Find where the given text appears and provide that cell's center as [x, y] coordinate. 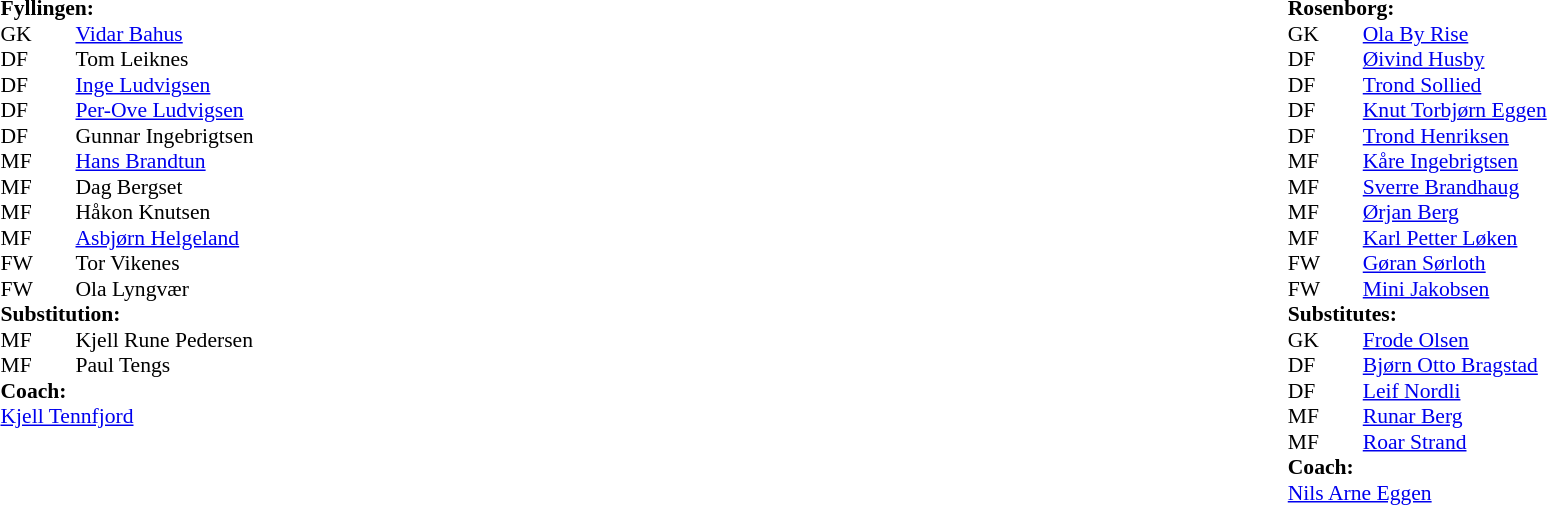
Leif Nordli [1455, 391]
Asbjørn Helgeland [165, 238]
Ørjan Berg [1455, 213]
Frode Olsen [1455, 340]
Dag Bergset [165, 187]
Trond Henriksen [1455, 136]
Vidar Bahus [165, 34]
Knut Torbjørn Eggen [1455, 111]
Håkon Knutsen [165, 213]
Roar Strand [1455, 442]
Hans Brandtun [165, 161]
Bjørn Otto Bragstad [1455, 365]
Trond Sollied [1455, 85]
Ola By Rise [1455, 34]
Substitution: [126, 315]
Karl Petter Løken [1455, 238]
Tom Leiknes [165, 59]
Runar Berg [1455, 417]
Sverre Brandhaug [1455, 187]
Øivind Husby [1455, 59]
Per-Ove Ludvigsen [165, 111]
Tor Vikenes [165, 263]
Kjell Tennfjord [126, 417]
Gunnar Ingebrigtsen [165, 136]
Paul Tengs [165, 365]
Gøran Sørloth [1455, 263]
Substitutes: [1418, 315]
Ola Lyngvær [165, 289]
Kåre Ingebrigtsen [1455, 161]
Kjell Rune Pedersen [165, 340]
Mini Jakobsen [1455, 289]
Inge Ludvigsen [165, 85]
